Return (X, Y) of the center of cell containing provided text 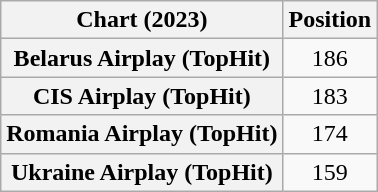
174 (330, 134)
Chart (2023) (142, 20)
CIS Airplay (TopHit) (142, 96)
186 (330, 58)
159 (330, 172)
Position (330, 20)
Belarus Airplay (TopHit) (142, 58)
Romania Airplay (TopHit) (142, 134)
Ukraine Airplay (TopHit) (142, 172)
183 (330, 96)
